Return [X, Y] of the center of cell containing provided text 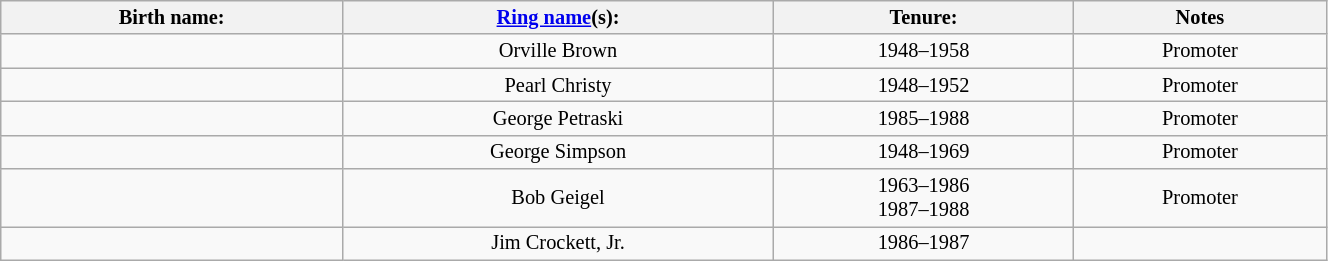
1948–1958 [924, 51]
Ring name(s): [558, 17]
Bob Geigel [558, 198]
1986–1987 [924, 243]
Birth name: [172, 17]
1948–1952 [924, 85]
Jim Crockett, Jr. [558, 243]
1985–1988 [924, 118]
1963–19861987–1988 [924, 198]
Tenure: [924, 17]
1948–1969 [924, 152]
George Simpson [558, 152]
Orville Brown [558, 51]
Notes [1200, 17]
George Petraski [558, 118]
Pearl Christy [558, 85]
